Find where the given text appears and provide that cell's center as (x, y) coordinate. 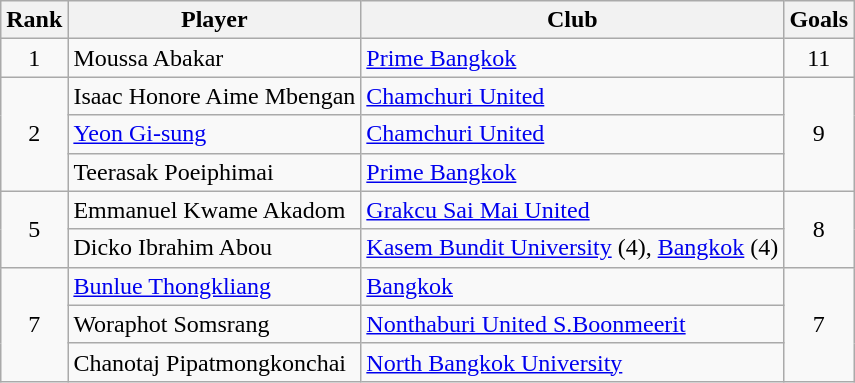
Chanotaj Pipatmongkonchai (214, 362)
Bangkok (572, 286)
Yeon Gi-sung (214, 134)
Goals (819, 20)
Grakcu Sai Mai United (572, 210)
8 (819, 229)
Dicko Ibrahim Abou (214, 248)
Rank (34, 20)
North Bangkok University (572, 362)
Isaac Honore Aime Mbengan (214, 96)
Emmanuel Kwame Akadom (214, 210)
Nonthaburi United S.Boonmeerit (572, 324)
Teerasak Poeiphimai (214, 172)
11 (819, 58)
Player (214, 20)
9 (819, 134)
Club (572, 20)
Moussa Abakar (214, 58)
Bunlue Thongkliang (214, 286)
Kasem Bundit University (4), Bangkok (4) (572, 248)
1 (34, 58)
5 (34, 229)
Woraphot Somsrang (214, 324)
2 (34, 134)
